Capture the cell that displays the provided text and extract its (X, Y) central coordinate. 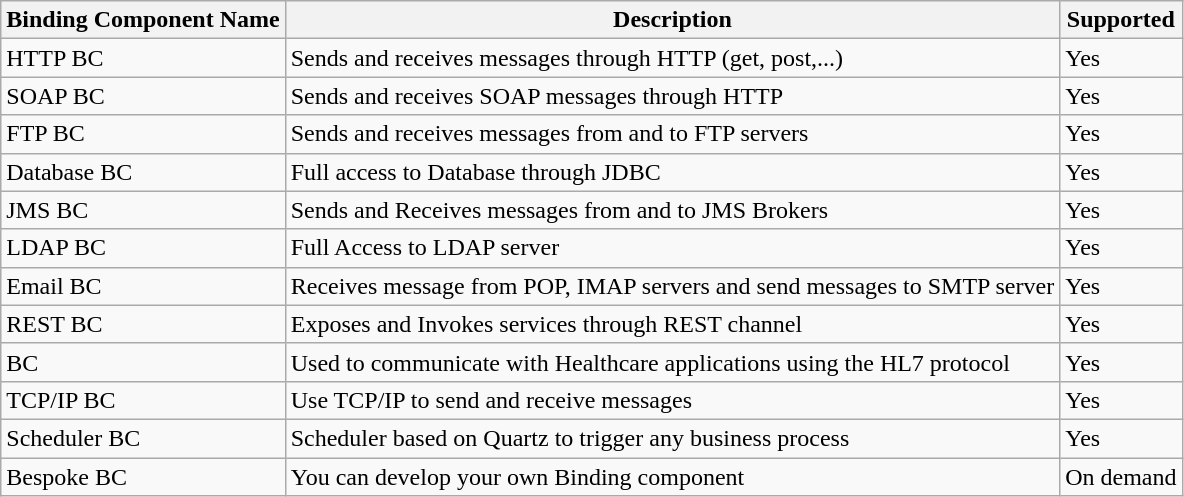
Sends and receives SOAP messages through HTTP (672, 96)
Binding Component Name (143, 20)
Scheduler based on Quartz to trigger any business process (672, 438)
LDAP BC (143, 248)
Receives message from POP, IMAP servers and send messages to SMTP server (672, 286)
REST BC (143, 324)
Sends and receives messages through HTTP (get, post,...) (672, 58)
Used to communicate with Healthcare applications using the HL7 protocol (672, 362)
Bespoke BC (143, 477)
Sends and Receives messages from and to JMS Brokers (672, 210)
You can develop your own Binding component (672, 477)
Exposes and Invokes services through REST channel (672, 324)
Supported (1121, 20)
Use TCP/IP to send and receive messages (672, 400)
Email BC (143, 286)
BC (143, 362)
HTTP BC (143, 58)
Description (672, 20)
Database BC (143, 172)
Full access to Database through JDBC (672, 172)
Sends and receives messages from and to FTP servers (672, 134)
Scheduler BC (143, 438)
SOAP BC (143, 96)
Full Access to LDAP server (672, 248)
TCP/IP BC (143, 400)
On demand (1121, 477)
FTP BC (143, 134)
JMS BC (143, 210)
